Scan for the cell matching the given text and deliver its [X, Y] coordinate at center. 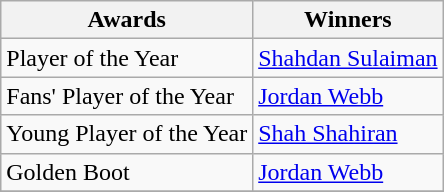
Fans' Player of the Year [127, 96]
Young Player of the Year [127, 134]
Golden Boot [127, 172]
Awards [127, 20]
Shah Shahiran [348, 134]
Shahdan Sulaiman [348, 58]
Winners [348, 20]
Player of the Year [127, 58]
